Extract the (x, y) coordinate from the center of the cell holding the provided text.  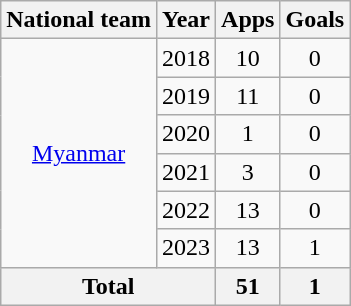
51 (248, 286)
10 (248, 58)
Myanmar (79, 153)
2021 (186, 172)
Apps (248, 20)
National team (79, 20)
2018 (186, 58)
2023 (186, 248)
Year (186, 20)
3 (248, 172)
11 (248, 96)
Total (108, 286)
2019 (186, 96)
Goals (315, 20)
2020 (186, 134)
2022 (186, 210)
